Detect which cell encompasses the target text, then output its [x, y] center coordinate. 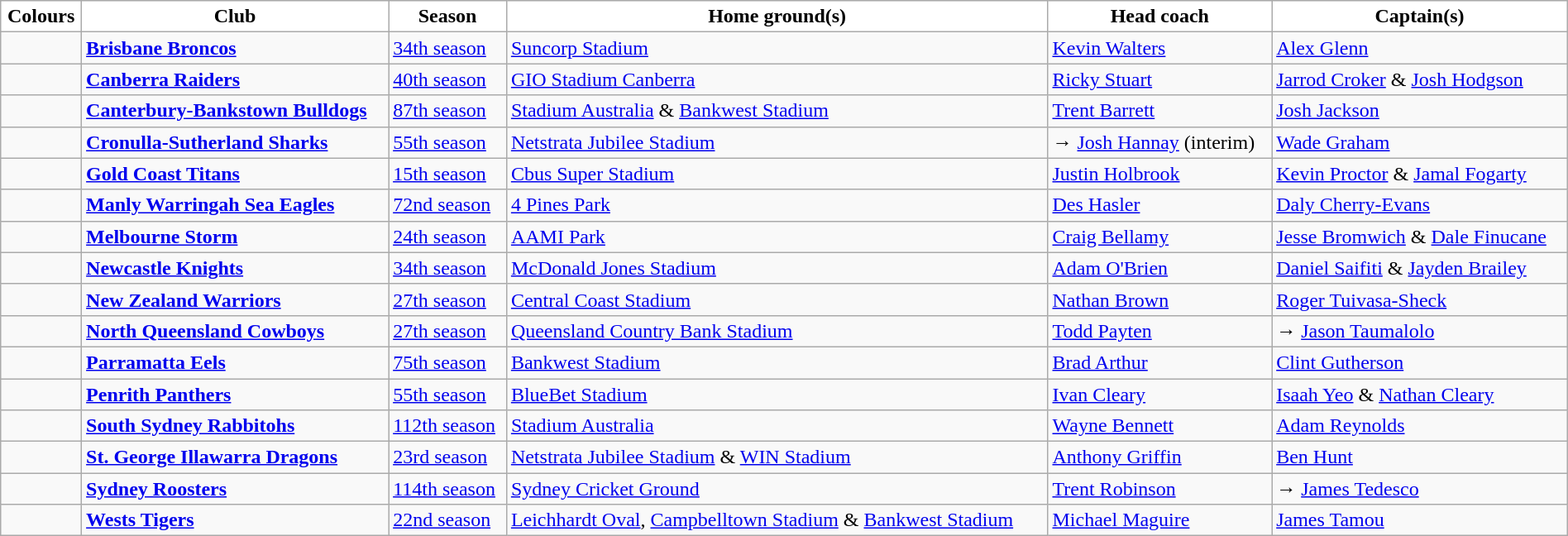
Kevin Proctor & Jamal Fogarty [1420, 174]
24th season [448, 237]
4 Pines Park [777, 205]
Trent Robinson [1159, 489]
Daly Cherry-Evans [1420, 205]
Home ground(s) [777, 17]
Brad Arthur [1159, 362]
23rd season [448, 457]
Craig Bellamy [1159, 237]
Ricky Stuart [1159, 79]
→ James Tedesco [1420, 489]
112th season [448, 426]
Michael Maguire [1159, 520]
Ivan Cleary [1159, 395]
Sydney Cricket Ground [777, 489]
North Queensland Cowboys [235, 331]
Netstrata Jubilee Stadium [777, 142]
James Tamou [1420, 520]
Canberra Raiders [235, 79]
Colours [41, 17]
Daniel Saifiti & Jayden Brailey [1420, 268]
Des Hasler [1159, 205]
Central Coast Stadium [777, 299]
Josh Jackson [1420, 111]
Trent Barrett [1159, 111]
Cronulla-Sutherland Sharks [235, 142]
Newcastle Knights [235, 268]
15th season [448, 174]
AAMI Park [777, 237]
Jarrod Croker & Josh Hodgson [1420, 79]
Anthony Griffin [1159, 457]
Kevin Walters [1159, 48]
Sydney Roosters [235, 489]
Roger Tuivasa-Sheck [1420, 299]
Queensland Country Bank Stadium [777, 331]
Isaah Yeo & Nathan Cleary [1420, 395]
Canterbury-Bankstown Bulldogs [235, 111]
Parramatta Eels [235, 362]
Brisbane Broncos [235, 48]
Cbus Super Stadium [777, 174]
Wests Tigers [235, 520]
72nd season [448, 205]
St. George Illawarra Dragons [235, 457]
Netstrata Jubilee Stadium & WIN Stadium [777, 457]
→ Jason Taumalolo [1420, 331]
Adam Reynolds [1420, 426]
GIO Stadium Canberra [777, 79]
114th season [448, 489]
Bankwest Stadium [777, 362]
BlueBet Stadium [777, 395]
Captain(s) [1420, 17]
Ben Hunt [1420, 457]
Justin Holbrook [1159, 174]
Stadium Australia [777, 426]
Club [235, 17]
75th season [448, 362]
South Sydney Rabbitohs [235, 426]
Nathan Brown [1159, 299]
Manly Warringah Sea Eagles [235, 205]
Leichhardt Oval, Campbelltown Stadium & Bankwest Stadium [777, 520]
Wayne Bennett [1159, 426]
Wade Graham [1420, 142]
87th season [448, 111]
Todd Payten [1159, 331]
40th season [448, 79]
Gold Coast Titans [235, 174]
Alex Glenn [1420, 48]
Season [448, 17]
Penrith Panthers [235, 395]
New Zealand Warriors [235, 299]
Suncorp Stadium [777, 48]
Head coach [1159, 17]
McDonald Jones Stadium [777, 268]
Melbourne Storm [235, 237]
Clint Gutherson [1420, 362]
Stadium Australia & Bankwest Stadium [777, 111]
Adam O'Brien [1159, 268]
→ Josh Hannay (interim) [1159, 142]
Jesse Bromwich & Dale Finucane [1420, 237]
22nd season [448, 520]
